From the cell containing the given text, extract its center point as [x, y] coordinate. 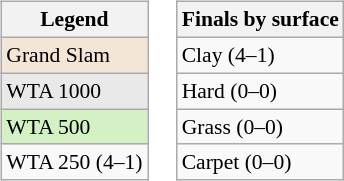
WTA 500 [74, 127]
Legend [74, 20]
Hard (0–0) [260, 91]
Carpet (0–0) [260, 162]
Clay (4–1) [260, 55]
WTA 1000 [74, 91]
Finals by surface [260, 20]
Grand Slam [74, 55]
WTA 250 (4–1) [74, 162]
Grass (0–0) [260, 127]
